Capture the cell that displays the provided text and extract its (X, Y) central coordinate. 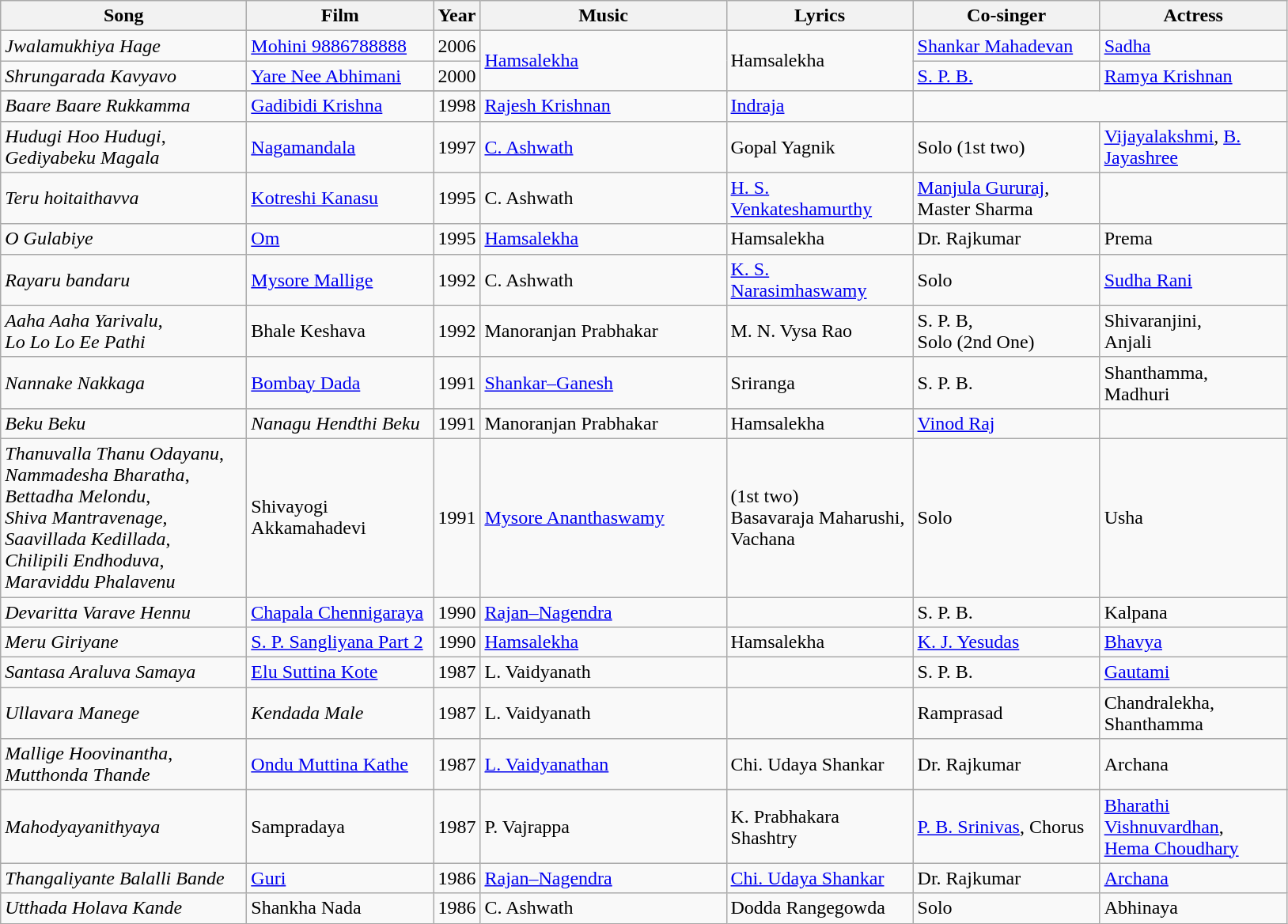
Mahodyayanithyaya (123, 827)
Dodda Rangegowda (820, 908)
Om (340, 239)
Bhavya (1193, 642)
Manjula Gururaj, Master Sharma (1006, 198)
Gopal Yagnik (820, 147)
Rajesh Krishnan (603, 106)
Shankar Mahadevan (1006, 46)
Sudha Rani (1193, 280)
Nannake Nakkaga (123, 383)
Shanthamma,Madhuri (1193, 383)
Shankar–Ganesh (603, 383)
Mallige Hoovinantha,Mutthonda Thande (123, 764)
Shrungarada Kavyavo (123, 76)
Devaritta Varave Hennu (123, 612)
Rayaru bandaru (123, 280)
L. Vaidyanathan (603, 764)
Nagamandala (340, 147)
Sampradaya (340, 827)
Year (457, 16)
Bombay Dada (340, 383)
Vinod Raj (1006, 423)
M. N. Vysa Rao (820, 331)
Chandralekha,Shanthamma (1193, 714)
K. Prabhakara Shashtry (820, 827)
Solo (1st two) (1006, 147)
Bharathi Vishnuvardhan,Hema Choudhary (1193, 827)
Bhale Keshava (340, 331)
Sriranga (820, 383)
Meru Giriyane (123, 642)
Thanuvalla Thanu Odayanu,Nammadesha Bharatha,Bettadha Melondu,Shiva Mantravenage,Saavillada Kedillada,Chilipili Endhoduva,Maraviddu Phalavenu (123, 517)
Vijayalakshmi, B. Jayashree (1193, 147)
Kendada Male (340, 714)
P. Vajrappa (603, 827)
Hudugi Hoo Hudugi,Gediyabeku Magala (123, 147)
Shivaranjini,Anjali (1193, 331)
Usha (1193, 517)
Ramprasad (1006, 714)
Co-singer (1006, 16)
Lyrics (820, 16)
2006 (457, 46)
Shankha Nada (340, 908)
Abhinaya (1193, 908)
Gautami (1193, 672)
Kalpana (1193, 612)
Kotreshi Kanasu (340, 198)
(1st two)Basavaraja Maharushi,Vachana (820, 517)
Aaha Aaha Yarivalu,Lo Lo Lo Ee Pathi (123, 331)
Ondu Muttina Kathe (340, 764)
2000 (457, 76)
Nanagu Hendthi Beku (340, 423)
Song (123, 16)
Thangaliyante Balalli Bande (123, 878)
Indraja (820, 106)
O Gulabiye (123, 239)
Shivayogi Akkamahadevi (340, 517)
Utthada Holava Kande (123, 908)
Santasa Araluva Samaya (123, 672)
Baare Baare Rukkamma (123, 106)
Music (603, 16)
K. J. Yesudas (1006, 642)
Yare Nee Abhimani (340, 76)
Gadibidi Krishna (340, 106)
Film (340, 16)
Guri (340, 878)
Prema (1193, 239)
Sadha (1193, 46)
S. P. B,Solo (2nd One) (1006, 331)
Beku Beku (123, 423)
1998 (457, 106)
P. B. Srinivas, Chorus (1006, 827)
Ramya Krishnan (1193, 76)
Ullavara Manege (123, 714)
Elu Suttina Kote (340, 672)
Chapala Chennigaraya (340, 612)
S. P. Sangliyana Part 2 (340, 642)
Actress (1193, 16)
Jwalamukhiya Hage (123, 46)
K. S. Narasimhaswamy (820, 280)
Teru hoitaithavva (123, 198)
H. S. Venkateshamurthy (820, 198)
Mysore Mallige (340, 280)
Mohini 9886788888 (340, 46)
Mysore Ananthaswamy (603, 517)
1997 (457, 147)
